Find where the given text appears and provide that cell's center as (X, Y) coordinate. 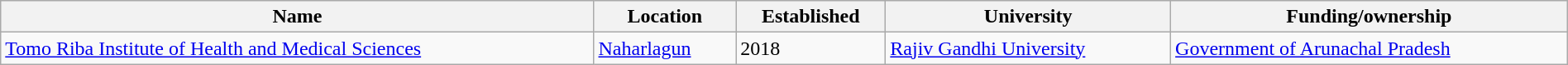
University (1029, 17)
Tomo Riba Institute of Health and Medical Sciences (298, 48)
Name (298, 17)
Rajiv Gandhi University (1029, 48)
Funding/ownership (1370, 17)
2018 (810, 48)
Naharlagun (665, 48)
Location (665, 17)
Government of Arunachal Pradesh (1370, 48)
Established (810, 17)
